For the text-containing cell, return its midpoint in (X, Y) coordinate format. 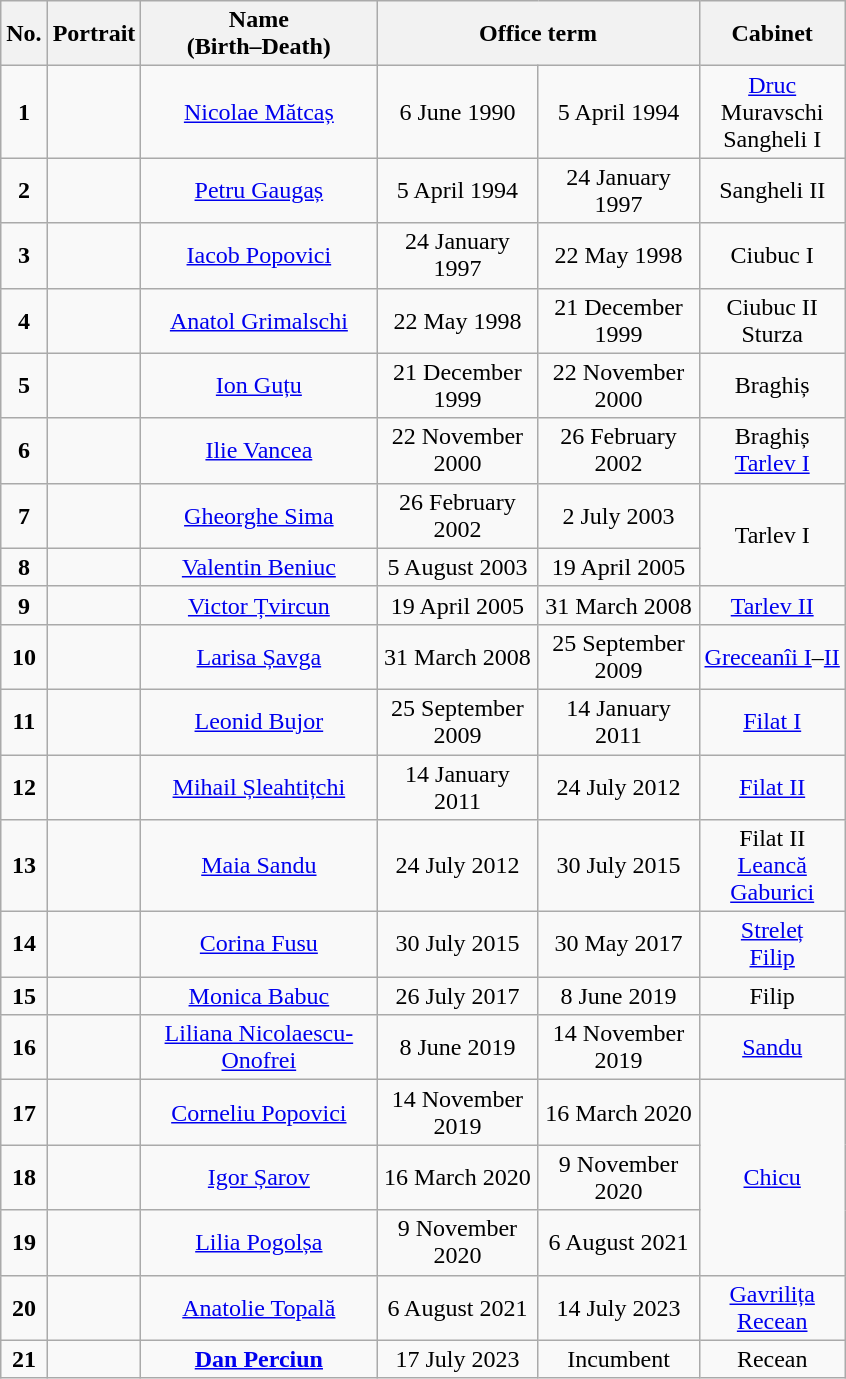
Gheorghe Sima (259, 516)
Office term (538, 34)
6 June 1990 (458, 112)
Filat I (772, 722)
Filat II (772, 786)
Recean (772, 1359)
2 (24, 190)
Cabinet (772, 34)
Petru Gaugaș (259, 190)
Portrait (94, 34)
BraghișTarlev I (772, 450)
Ion Guțu (259, 386)
Anatol Grimalschi (259, 320)
1 (24, 112)
Nicolae Mătcaș (259, 112)
8 (24, 567)
10 (24, 656)
4 (24, 320)
Tarlev II (772, 605)
StrelețFilip (772, 944)
Chicu (772, 1178)
Dan Perciun (259, 1359)
9 (24, 605)
Tarlev I (772, 534)
Greceanîi I–II (772, 656)
12 (24, 786)
17 (24, 1112)
Sangheli II (772, 190)
5 August 2003 (458, 567)
20 (24, 1308)
2 July 2003 (618, 516)
Filat IILeancăGaburici (772, 866)
Liliana Nicolaescu-Onofrei (259, 1048)
DrucMuravschiSangheli I (772, 112)
Ciubuc I (772, 256)
14 July 2023 (618, 1308)
GavrilițaRecean (772, 1308)
18 (24, 1178)
26 July 2017 (458, 996)
15 (24, 996)
17 July 2023 (458, 1359)
21 (24, 1359)
Sandu (772, 1048)
Corneliu Popovici (259, 1112)
16 (24, 1048)
19 (24, 1242)
Incumbent (618, 1359)
13 (24, 866)
Monica Babuc (259, 996)
Filip (772, 996)
No. (24, 34)
Valentin Beniuc (259, 567)
Anatolie Topală (259, 1308)
7 (24, 516)
Mihail Șleahtițchi (259, 786)
Victor Țvircun (259, 605)
Braghiș (772, 386)
Iacob Popovici (259, 256)
14 (24, 944)
5 (24, 386)
Maia Sandu (259, 866)
Corina Fusu (259, 944)
3 (24, 256)
Lilia Pogolșa (259, 1242)
Name(Birth–Death) (259, 34)
Larisa Șavga (259, 656)
30 May 2017 (618, 944)
Ilie Vancea (259, 450)
Igor Șarov (259, 1178)
Ciubuc IISturza (772, 320)
Leonid Bujor (259, 722)
11 (24, 722)
6 (24, 450)
